Provide the [x, y] coordinate of the cell's center where the given text is located.  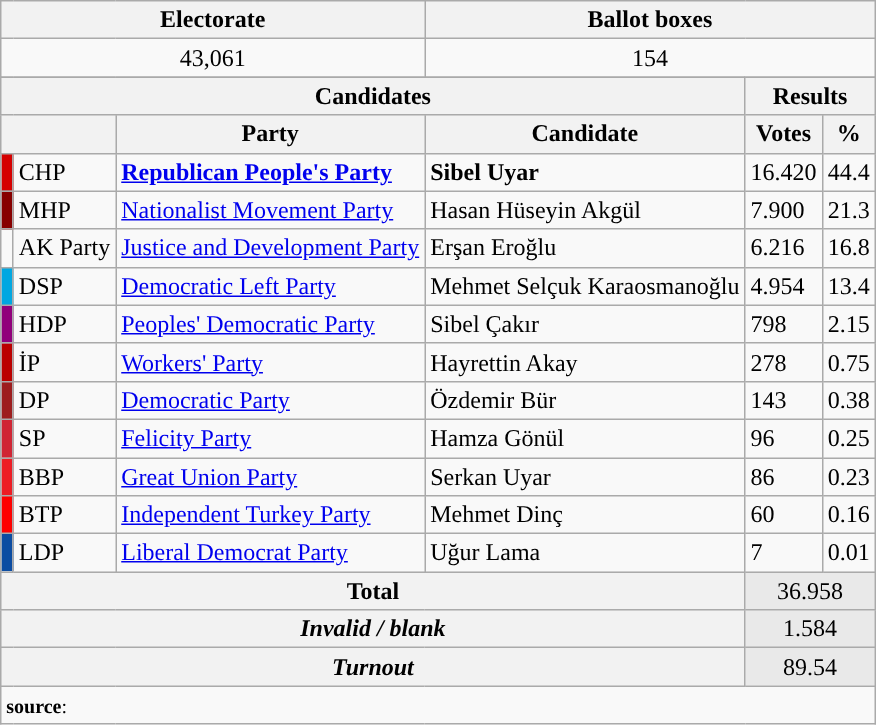
SP [64, 438]
Hamza Gönül [585, 438]
0.75 [848, 362]
HDP [64, 324]
Mehmet Dinç [585, 515]
Erşan Eroğlu [585, 248]
Hasan Hüseyin Akgül [585, 210]
BBP [64, 477]
Workers' Party [270, 362]
Democratic Party [270, 400]
0.25 [848, 438]
13.4 [848, 286]
96 [784, 438]
43,061 [213, 58]
Results [810, 96]
798 [784, 324]
6.216 [784, 248]
89.54 [810, 667]
Independent Turkey Party [270, 515]
7 [784, 553]
Republican People's Party [270, 172]
Uğur Lama [585, 553]
44.4 [848, 172]
Candidate [585, 134]
36.958 [810, 591]
7.900 [784, 210]
Ballot boxes [650, 20]
278 [784, 362]
2.15 [848, 324]
Turnout [373, 667]
Total [373, 591]
4.954 [784, 286]
154 [650, 58]
Nationalist Movement Party [270, 210]
DSP [64, 286]
Party [270, 134]
Felicity Party [270, 438]
Sibel Çakır [585, 324]
60 [784, 515]
86 [784, 477]
Sibel Uyar [585, 172]
İP [64, 362]
0.16 [848, 515]
Democratic Left Party [270, 286]
0.01 [848, 553]
DP [64, 400]
1.584 [810, 629]
AK Party [64, 248]
21.3 [848, 210]
143 [784, 400]
16.8 [848, 248]
CHP [64, 172]
MHP [64, 210]
Electorate [213, 20]
0.38 [848, 400]
Justice and Development Party [270, 248]
Votes [784, 134]
Özdemir Bür [585, 400]
% [848, 134]
Invalid / blank [373, 629]
0.23 [848, 477]
Hayrettin Akay [585, 362]
Peoples' Democratic Party [270, 324]
Mehmet Selçuk Karaosmanoğlu [585, 286]
16.420 [784, 172]
source: [438, 705]
Liberal Democrat Party [270, 553]
LDP [64, 553]
Great Union Party [270, 477]
Candidates [373, 96]
BTP [64, 515]
Serkan Uyar [585, 477]
